Return [X, Y] of the center of cell containing provided text 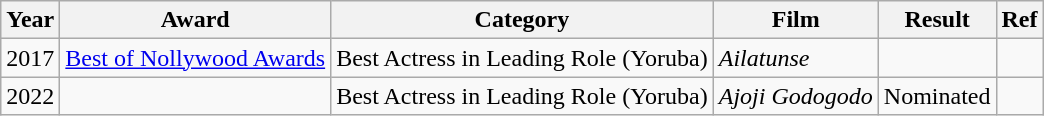
Year [30, 20]
2022 [30, 96]
Best of Nollywood Awards [196, 58]
Film [796, 20]
2017 [30, 58]
Ailatunse [796, 58]
Category [522, 20]
Ref [1020, 20]
Ajoji Godogodo [796, 96]
Award [196, 20]
Result [937, 20]
Nominated [937, 96]
